Scan for the cell matching the given text and deliver its [x, y] coordinate at center. 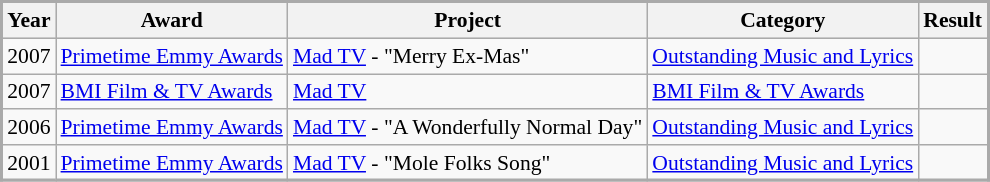
2001 [29, 163]
Mad TV - "Merry Ex-Mas" [468, 56]
Result [953, 20]
Mad TV - "A Wonderfully Normal Day" [468, 128]
Mad TV - "Mole Folks Song" [468, 163]
Project [468, 20]
Year [29, 20]
Category [782, 20]
Mad TV [468, 92]
Award [172, 20]
2006 [29, 128]
